Return [x, y] of the center of cell containing provided text 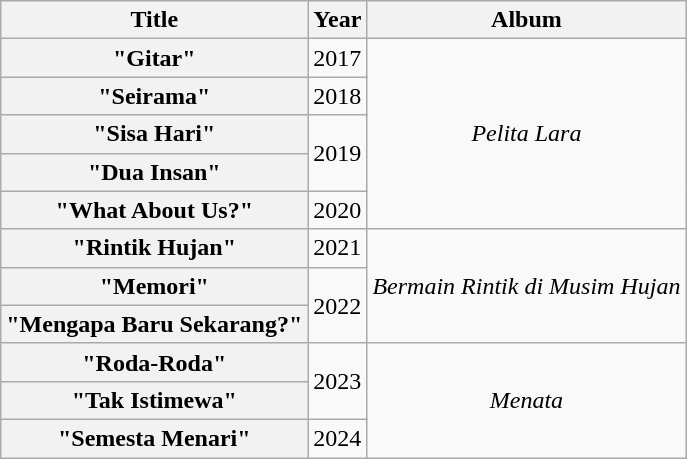
2024 [338, 438]
"Sisa Hari" [154, 134]
"Memori" [154, 286]
"Semesta Menari" [154, 438]
Year [338, 20]
Menata [526, 400]
"Rintik Hujan" [154, 248]
2020 [338, 210]
"Gitar" [154, 58]
"Mengapa Baru Sekarang?" [154, 324]
Pelita Lara [526, 134]
2017 [338, 58]
2018 [338, 96]
2019 [338, 153]
"Roda-Roda" [154, 362]
2022 [338, 305]
"Dua Insan" [154, 172]
"Tak Istimewa" [154, 400]
"What About Us?" [154, 210]
Title [154, 20]
Album [526, 20]
"Seirama" [154, 96]
2021 [338, 248]
Bermain Rintik di Musim Hujan [526, 286]
2023 [338, 381]
